From the cell containing the given text, extract its center point as (X, Y) coordinate. 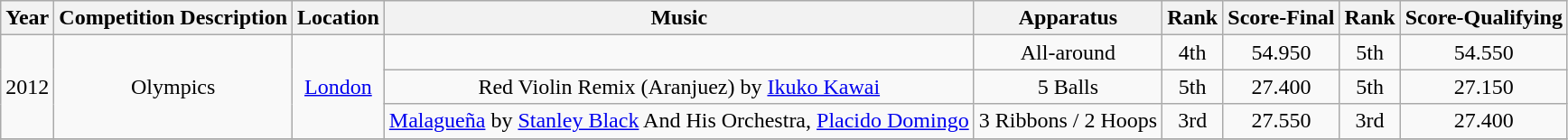
4th (1192, 52)
Apparatus (1068, 18)
London (339, 87)
Malagueña by Stanley Black And His Orchestra, Placido Domingo (679, 121)
27.550 (1281, 121)
Olympics (173, 87)
Score-Final (1281, 18)
All-around (1068, 52)
27.150 (1483, 87)
Red Violin Remix (Aranjuez) by Ikuko Kawai (679, 87)
3 Ribbons / 2 Hoops (1068, 121)
54.950 (1281, 52)
2012 (27, 87)
Year (27, 18)
Competition Description (173, 18)
54.550 (1483, 52)
Location (339, 18)
5 Balls (1068, 87)
Music (679, 18)
Score-Qualifying (1483, 18)
